For the text-containing cell, return its midpoint in (X, Y) coordinate format. 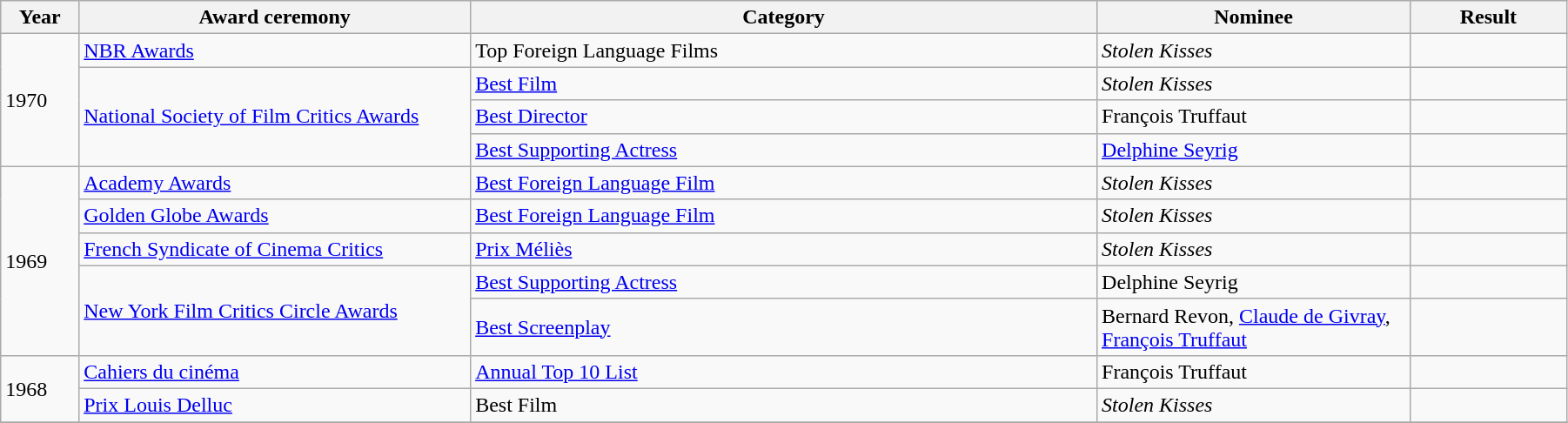
Best Screenplay (784, 327)
Nominee (1254, 17)
Top Foreign Language Films (784, 50)
Result (1488, 17)
Bernard Revon, Claude de Givray, François Truffaut (1254, 327)
French Syndicate of Cinema Critics (275, 249)
1969 (40, 261)
National Society of Film Critics Awards (275, 117)
Award ceremony (275, 17)
New York Film Critics Circle Awards (275, 310)
NBR Awards (275, 50)
1970 (40, 100)
Cahiers du cinéma (275, 372)
Academy Awards (275, 183)
Prix Louis Delluc (275, 405)
Year (40, 17)
Prix Méliès (784, 249)
1968 (40, 388)
Golden Globe Awards (275, 216)
Category (784, 17)
Best Director (784, 117)
Annual Top 10 List (784, 372)
